Extract the (X, Y) coordinate from the center of the cell holding the provided text.  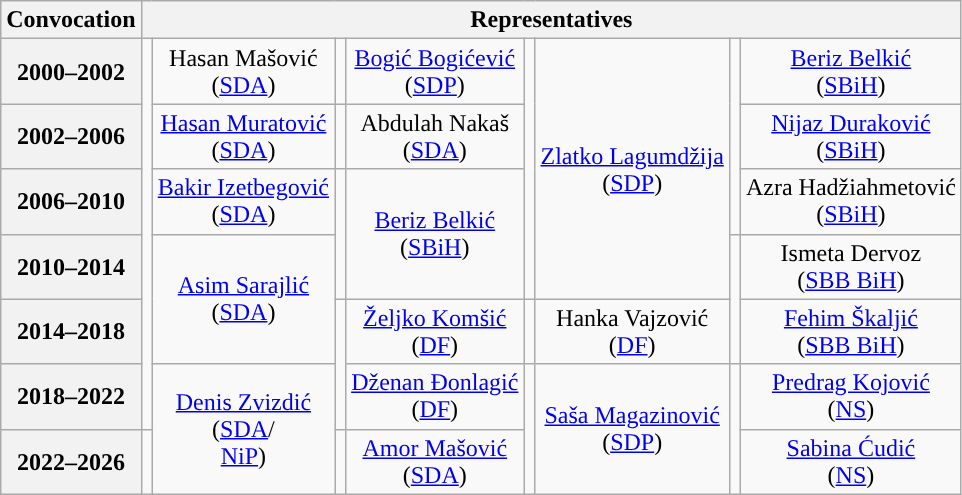
Željko Komšić(DF) (435, 332)
Fehim Škaljić(SBB BiH) (850, 332)
Abdulah Nakaš(SDA) (435, 136)
Hanka Vajzović(DF) (632, 332)
Convocation (71, 20)
Ismeta Dervoz(SBB BiH) (850, 266)
2022–2026 (71, 462)
Zlatko Lagumdžija(SDP) (632, 169)
Hasan Mašović(SDA) (243, 72)
2018–2022 (71, 396)
Denis Zvizdić(SDA/NiP) (243, 429)
2006–2010 (71, 202)
Sabina Ćudić(NS) (850, 462)
Saša Magazinović(SDP) (632, 429)
Hasan Muratović(SDA) (243, 136)
Bakir Izetbegović(SDA) (243, 202)
2000–2002 (71, 72)
2010–2014 (71, 266)
Predrag Kojović(NS) (850, 396)
Asim Sarajlić(SDA) (243, 299)
2014–2018 (71, 332)
Dženan Đonlagić(DF) (435, 396)
2002–2006 (71, 136)
Amor Mašović(SDA) (435, 462)
Azra Hadžiahmetović(SBiH) (850, 202)
Representatives (551, 20)
Bogić Bogićević(SDP) (435, 72)
Nijaz Duraković(SBiH) (850, 136)
